Provide the (x, y) coordinate of the cell's center where the given text is located.  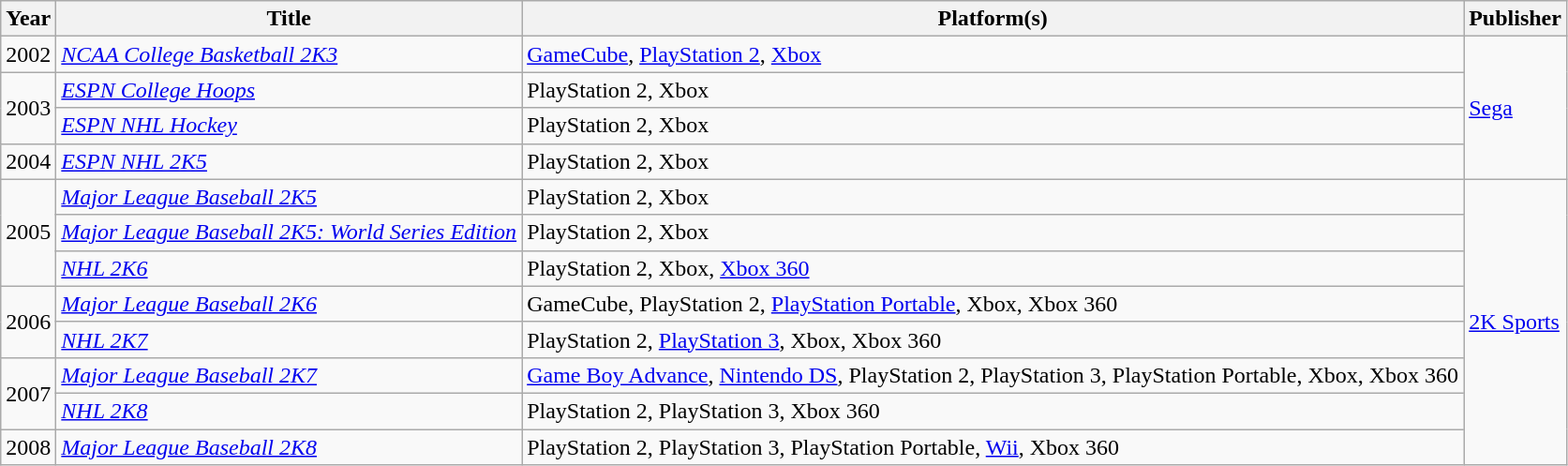
GameCube, PlayStation 2, PlayStation Portable, Xbox, Xbox 360 (993, 304)
NHL 2K8 (289, 411)
Major League Baseball 2K6 (289, 304)
2K Sports (1516, 322)
ESPN NHL Hockey (289, 126)
ESPN NHL 2K5 (289, 161)
Game Boy Advance, Nintendo DS, PlayStation 2, PlayStation 3, PlayStation Portable, Xbox, Xbox 360 (993, 375)
Sega (1516, 108)
2007 (28, 393)
2004 (28, 161)
Major League Baseball 2K8 (289, 447)
2008 (28, 447)
Major League Baseball 2K7 (289, 375)
Major League Baseball 2K5 (289, 197)
PlayStation 2, PlayStation 3, Xbox 360 (993, 411)
NCAA College Basketball 2K3 (289, 54)
2003 (28, 108)
NHL 2K6 (289, 268)
2002 (28, 54)
PlayStation 2, PlayStation 3, PlayStation Portable, Wii, Xbox 360 (993, 447)
NHL 2K7 (289, 339)
Year (28, 19)
PlayStation 2, PlayStation 3, Xbox, Xbox 360 (993, 339)
Title (289, 19)
2006 (28, 322)
ESPN College Hoops (289, 90)
Platform(s) (993, 19)
GameCube, PlayStation 2, Xbox (993, 54)
Major League Baseball 2K5: World Series Edition (289, 233)
2005 (28, 233)
Publisher (1516, 19)
PlayStation 2, Xbox, Xbox 360 (993, 268)
